Provide the [X, Y] coordinate of the cell's center where the given text is located.  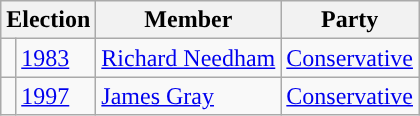
Member [188, 20]
1983 [56, 58]
Party [350, 20]
1997 [56, 96]
Election [48, 20]
James Gray [188, 96]
Richard Needham [188, 58]
